Capture the cell that displays the provided text and extract its (X, Y) central coordinate. 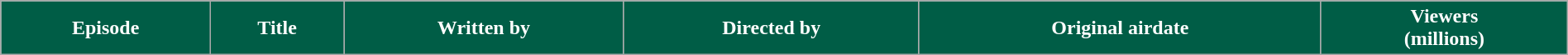
Title (278, 28)
Written by (485, 28)
Directed by (771, 28)
Viewers(millions) (1444, 28)
Original airdate (1120, 28)
Episode (106, 28)
